Return the (x, y) coordinate for the center point of the cell that contains the specified text.  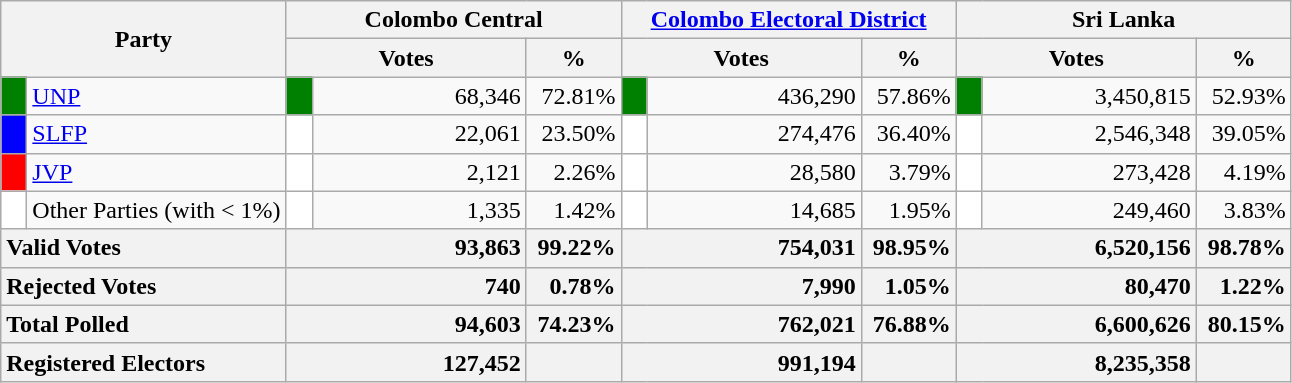
Valid Votes (144, 248)
1.05% (908, 286)
1.95% (908, 210)
Total Polled (144, 324)
740 (406, 286)
80,470 (1076, 286)
98.78% (1244, 248)
22,061 (419, 134)
Registered Electors (144, 362)
98.95% (908, 248)
3,450,815 (1089, 96)
8,235,358 (1076, 362)
754,031 (741, 248)
6,520,156 (1076, 248)
28,580 (754, 172)
1,335 (419, 210)
991,194 (741, 362)
1.22% (1244, 286)
UNP (156, 96)
Rejected Votes (144, 286)
4.19% (1244, 172)
273,428 (1089, 172)
52.93% (1244, 96)
249,460 (1089, 210)
72.81% (574, 96)
80.15% (1244, 324)
Colombo Central (454, 20)
39.05% (1244, 134)
Sri Lanka (1124, 20)
762,021 (741, 324)
68,346 (419, 96)
274,476 (754, 134)
Other Parties (with < 1%) (156, 210)
36.40% (908, 134)
57.86% (908, 96)
436,290 (754, 96)
74.23% (574, 324)
JVP (156, 172)
3.79% (908, 172)
99.22% (574, 248)
3.83% (1244, 210)
2.26% (574, 172)
94,603 (406, 324)
14,685 (754, 210)
Colombo Electoral District (788, 20)
1.42% (574, 210)
2,121 (419, 172)
0.78% (574, 286)
127,452 (406, 362)
23.50% (574, 134)
Party (144, 39)
SLFP (156, 134)
2,546,348 (1089, 134)
93,863 (406, 248)
7,990 (741, 286)
76.88% (908, 324)
6,600,626 (1076, 324)
